Return [x, y] of the center of cell containing provided text 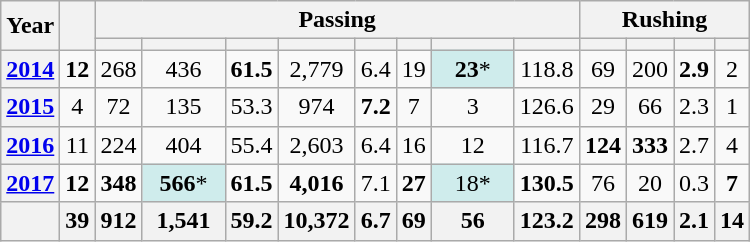
39 [78, 221]
123.2 [546, 221]
1 [732, 107]
619 [650, 221]
20 [650, 183]
2017 [30, 183]
2,779 [316, 69]
298 [602, 221]
268 [118, 69]
76 [602, 183]
333 [650, 145]
348 [118, 183]
16 [414, 145]
2.9 [694, 69]
7.1 [376, 183]
404 [184, 145]
2.7 [694, 145]
66 [650, 107]
72 [118, 107]
130.5 [546, 183]
53.3 [252, 107]
2.3 [694, 107]
Rushing [664, 20]
4,016 [316, 183]
7.2 [376, 107]
118.8 [546, 69]
2.1 [694, 221]
18* [472, 183]
14 [732, 221]
Year [30, 26]
59.2 [252, 221]
27 [414, 183]
23* [472, 69]
1,541 [184, 221]
56 [472, 221]
2,603 [316, 145]
10,372 [316, 221]
6.7 [376, 221]
2016 [30, 145]
3 [472, 107]
2015 [30, 107]
55.4 [252, 145]
124 [602, 145]
0.3 [694, 183]
19 [414, 69]
200 [650, 69]
436 [184, 69]
126.6 [546, 107]
566* [184, 183]
116.7 [546, 145]
2 [732, 69]
912 [118, 221]
Passing [337, 20]
2014 [30, 69]
224 [118, 145]
29 [602, 107]
974 [316, 107]
135 [184, 107]
11 [78, 145]
